Scan for the cell matching the given text and deliver its (X, Y) coordinate at center. 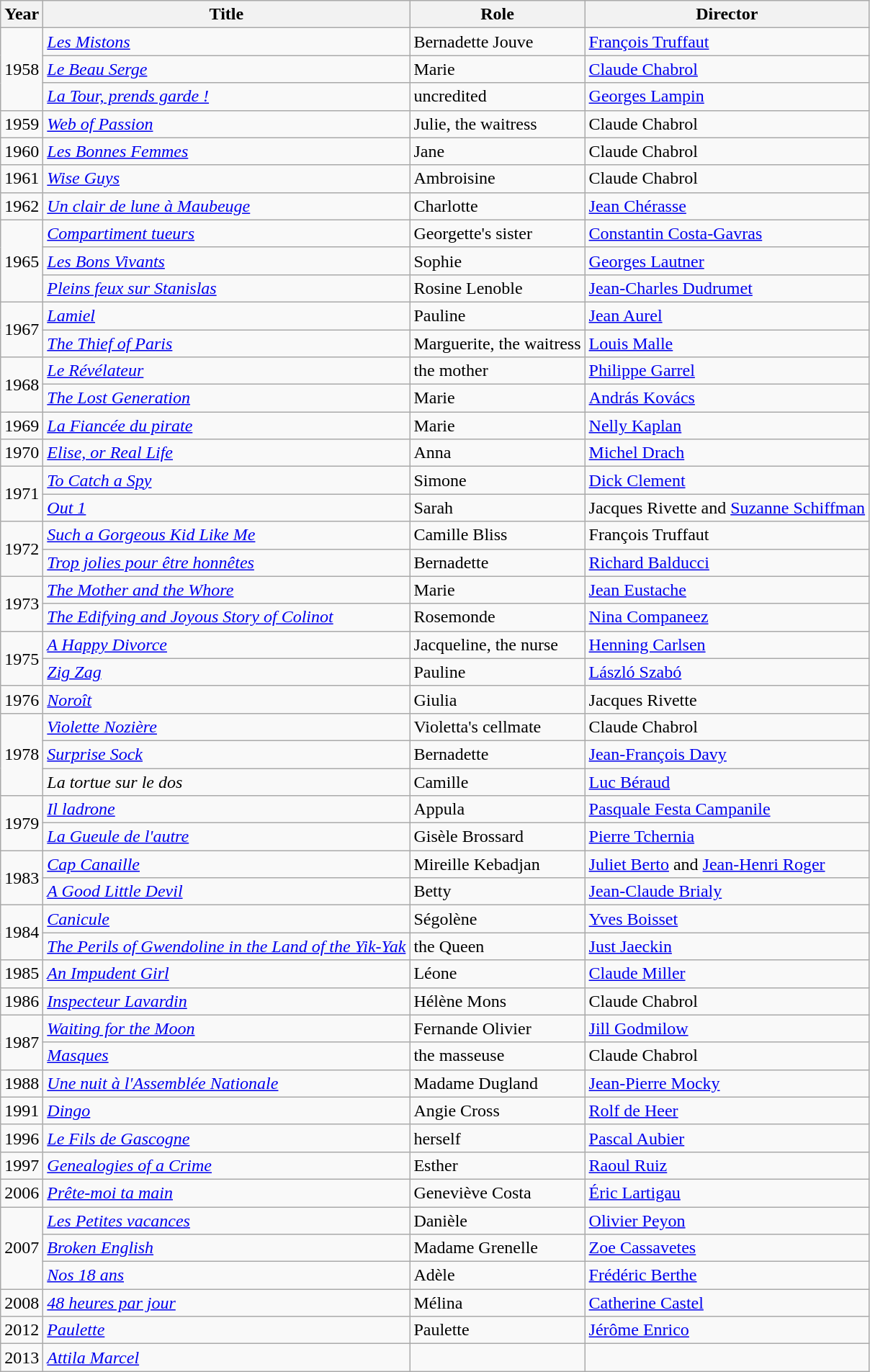
Sophie (497, 261)
Jacques Rivette (727, 699)
1991 (22, 1111)
Surprise Sock (226, 754)
Georges Lampin (727, 97)
Inspecteur Lavardin (226, 1001)
Michel Drach (727, 453)
La Gueule de l'autre (226, 837)
the masseuse (497, 1056)
Constantin Costa-Gavras (727, 233)
La Fiancée du pirate (226, 426)
Catherine Castel (727, 1303)
Year (22, 14)
Jill Godmilow (727, 1028)
Trop jolies pour être honnêtes (226, 562)
Jean-Claude Brialy (727, 892)
Angie Cross (497, 1111)
Giulia (497, 699)
1997 (22, 1165)
Gisèle Brossard (497, 837)
1968 (22, 385)
Web of Passion (226, 124)
the mother (497, 371)
Les Mistons (226, 42)
Noroît (226, 699)
Nos 18 ans (226, 1275)
Title (226, 14)
Zig Zag (226, 672)
Nelly Kaplan (727, 426)
1960 (22, 151)
Les Bons Vivants (226, 261)
Henning Carlsen (727, 645)
László Szabó (727, 672)
Zoe Cassavetes (727, 1248)
Camille Bliss (497, 535)
Fernande Olivier (497, 1028)
Masques (226, 1056)
1988 (22, 1083)
the Queen (497, 946)
Le Révélateur (226, 371)
2006 (22, 1193)
1996 (22, 1138)
Jean-Charles Dudrumet (727, 288)
Just Jaeckin (727, 946)
Lamiel (226, 315)
Adèle (497, 1275)
Attila Marcel (226, 1358)
uncredited (497, 97)
Ambroisine (497, 179)
1979 (22, 823)
Pasquale Festa Campanile (727, 810)
1986 (22, 1001)
1983 (22, 878)
1958 (22, 69)
La tortue sur le dos (226, 781)
Betty (497, 892)
2007 (22, 1248)
Jean Aurel (727, 315)
Violette Nozière (226, 727)
Elise, or Real Life (226, 453)
Cap Canaille (226, 864)
Charlotte (497, 206)
1975 (22, 658)
Un clair de lune à Maubeuge (226, 206)
Rosine Lenoble (497, 288)
András Kovács (727, 398)
Jacques Rivette and Suzanne Schiffman (727, 508)
1972 (22, 549)
1967 (22, 329)
1984 (22, 933)
Camille (497, 781)
Le Fils de Gascogne (226, 1138)
Jacqueline, the nurse (497, 645)
Jérôme Enrico (727, 1330)
Le Beau Serge (226, 69)
1961 (22, 179)
1962 (22, 206)
Yves Boisset (727, 919)
Genealogies of a Crime (226, 1165)
Louis Malle (727, 344)
Out 1 (226, 508)
Jane (497, 151)
Nina Companeez (727, 617)
Dingo (226, 1111)
2013 (22, 1358)
To Catch a Spy (226, 480)
Wise Guys (226, 179)
Role (497, 14)
Pierre Tchernia (727, 837)
Simone (497, 480)
Éric Lartigau (727, 1193)
2012 (22, 1330)
Olivier Peyon (727, 1221)
A Good Little Devil (226, 892)
Luc Béraud (727, 781)
Pleins feux sur Stanislas (226, 288)
Broken English (226, 1248)
Jean-François Davy (727, 754)
The Lost Generation (226, 398)
Canicule (226, 919)
Léone (497, 974)
48 heures par jour (226, 1303)
Une nuit à l'Assemblée Nationale (226, 1083)
The Mother and the Whore (226, 590)
Esther (497, 1165)
Mélina (497, 1303)
herself (497, 1138)
Frédéric Berthe (727, 1275)
Ségolène (497, 919)
La Tour, prends garde ! (226, 97)
Bernadette Jouve (497, 42)
Madame Dugland (497, 1083)
1985 (22, 974)
Violetta's cellmate (497, 727)
Director (727, 14)
Richard Balducci (727, 562)
1971 (22, 494)
1965 (22, 261)
Sarah (497, 508)
Rolf de Heer (727, 1111)
2008 (22, 1303)
A Happy Divorce (226, 645)
Jean Chérasse (727, 206)
Juliet Berto and Jean-Henri Roger (727, 864)
1976 (22, 699)
Georges Lautner (727, 261)
Anna (497, 453)
1978 (22, 754)
The Edifying and Joyous Story of Colinot (226, 617)
1970 (22, 453)
Georgette's sister (497, 233)
Prête-moi ta main (226, 1193)
Rosemonde (497, 617)
An Impudent Girl (226, 974)
Julie, the waitress (497, 124)
Madame Grenelle (497, 1248)
Mireille Kebadjan (497, 864)
Les Bonnes Femmes (226, 151)
1959 (22, 124)
Il ladrone (226, 810)
Danièle (497, 1221)
Philippe Garrel (727, 371)
Jean Eustache (727, 590)
The Perils of Gwendoline in the Land of the Yik-Yak (226, 946)
Waiting for the Moon (226, 1028)
Pascal Aubier (727, 1138)
Marguerite, the waitress (497, 344)
1973 (22, 604)
Les Petites vacances (226, 1221)
Hélène Mons (497, 1001)
Appula (497, 810)
Such a Gorgeous Kid Like Me (226, 535)
1987 (22, 1042)
Claude Miller (727, 974)
Jean-Pierre Mocky (727, 1083)
The Thief of Paris (226, 344)
1969 (22, 426)
Dick Clement (727, 480)
Compartiment tueurs (226, 233)
Geneviève Costa (497, 1193)
Raoul Ruiz (727, 1165)
